Identify which cell holds the provided text, then report its [x, y] central coordinate. 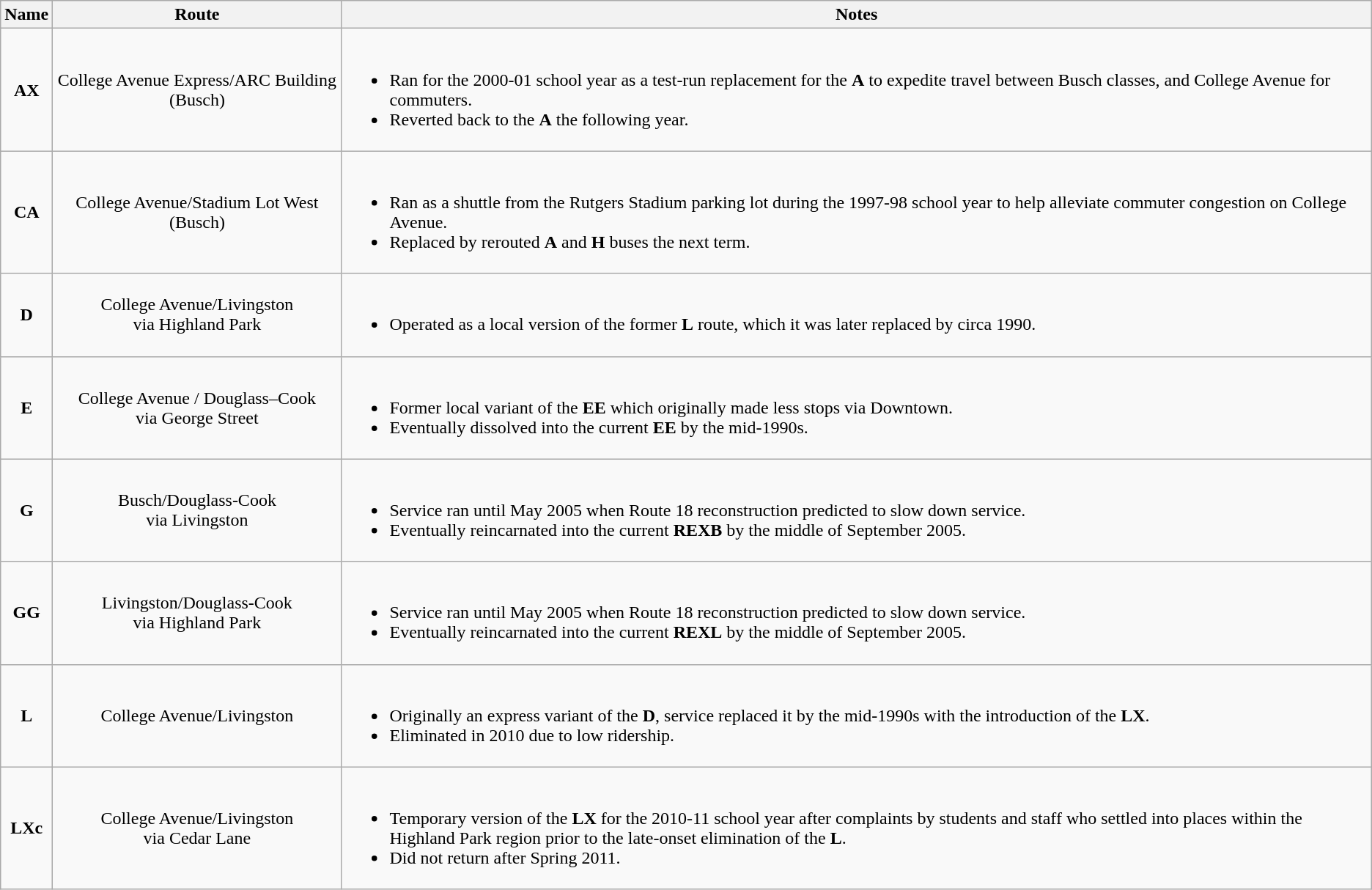
Operated as a local version of the former L route, which it was later replaced by circa 1990. [856, 315]
College Avenue/Stadium Lot West (Busch) [197, 213]
Busch/Douglass-Cookvia Livingston [197, 510]
Livingston/Douglass-Cookvia Highland Park [197, 613]
GG [26, 613]
L [26, 716]
G [26, 510]
Name [26, 15]
D [26, 315]
E [26, 408]
Notes [856, 15]
Route [197, 15]
College Avenue / Douglass–Cookvia George Street [197, 408]
College Avenue/Livingstonvia Cedar Lane [197, 828]
CA [26, 213]
Former local variant of the EE which originally made less stops via Downtown.Eventually dissolved into the current EE by the mid-1990s. [856, 408]
LXc [26, 828]
Originally an express variant of the D, service replaced it by the mid-1990s with the introduction of the LX.Eliminated in 2010 due to low ridership. [856, 716]
AX [26, 89]
College Avenue Express/ARC Building (Busch) [197, 89]
College Avenue/Livingston [197, 716]
College Avenue/Livingstonvia Highland Park [197, 315]
